From the cell containing the given text, extract its center point as (x, y) coordinate. 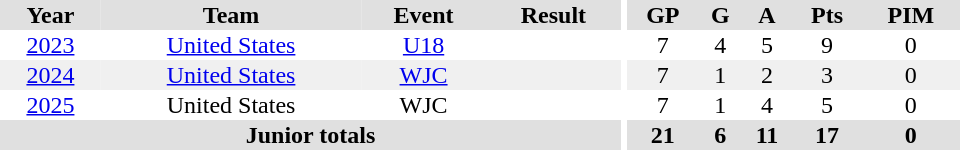
3 (826, 75)
G (720, 15)
GP (663, 15)
PIM (911, 15)
11 (768, 135)
21 (663, 135)
Team (231, 15)
2023 (50, 45)
17 (826, 135)
U18 (424, 45)
Pts (826, 15)
Year (50, 15)
2024 (50, 75)
2 (768, 75)
Result (554, 15)
9 (826, 45)
Junior totals (310, 135)
2025 (50, 105)
A (768, 15)
Event (424, 15)
6 (720, 135)
